Search for the cell housing the specified text and yield its (X, Y) center coordinate. 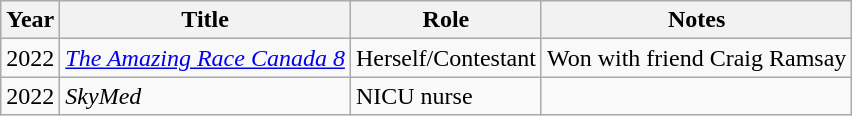
Year (30, 20)
Title (206, 20)
Role (446, 20)
Notes (696, 20)
Won with friend Craig Ramsay (696, 58)
SkyMed (206, 96)
NICU nurse (446, 96)
Herself/Contestant (446, 58)
The Amazing Race Canada 8 (206, 58)
